Output the [X, Y] coordinate of the center of the cell containing the given text.  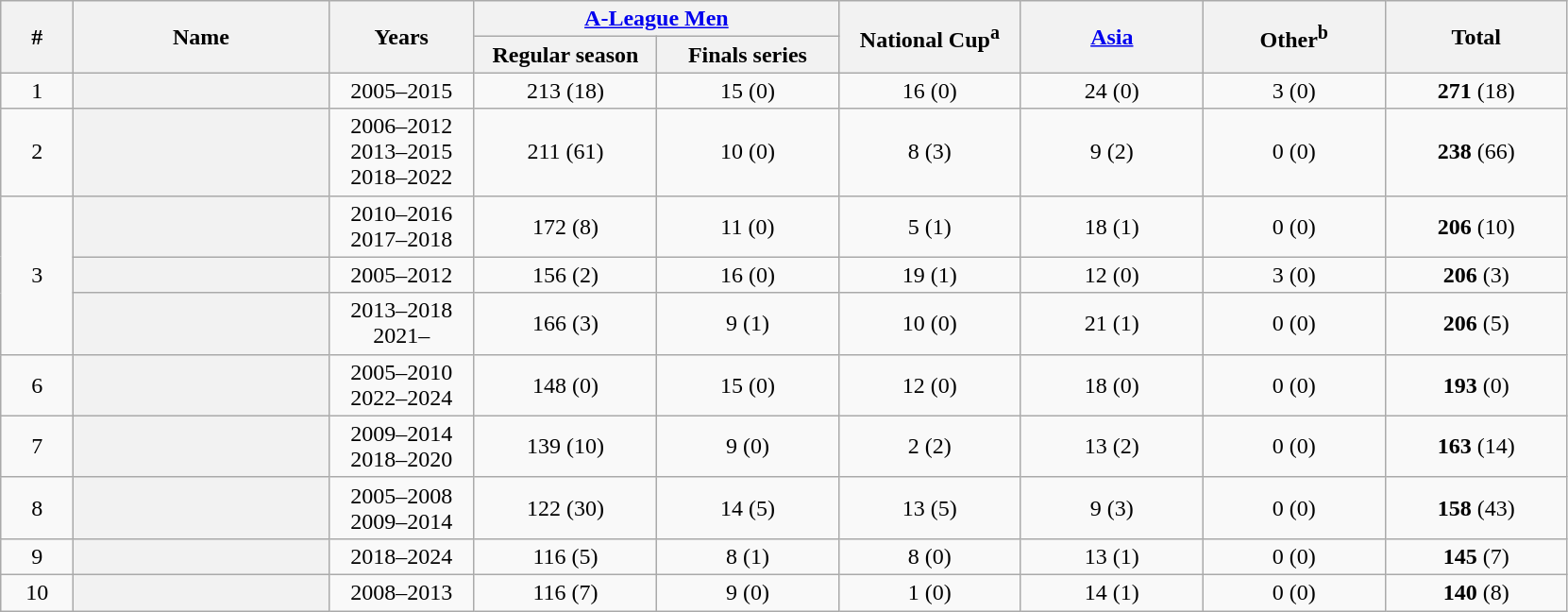
10 [38, 592]
9 (1) [748, 323]
2018–2024 [401, 556]
9 (3) [1112, 508]
2005–20102022–2024 [401, 385]
9 (2) [1112, 152]
Asia [1112, 37]
8 (1) [748, 556]
116 (7) [565, 592]
19 (1) [929, 275]
2013–20182021– [401, 323]
18 (1) [1112, 227]
8 (3) [929, 152]
Otherb [1293, 37]
8 [38, 508]
213 (18) [565, 91]
18 (0) [1112, 385]
1 [38, 91]
163 (14) [1476, 446]
206 (10) [1476, 227]
13 (1) [1112, 556]
24 (0) [1112, 91]
158 (43) [1476, 508]
139 (10) [565, 446]
145 (7) [1476, 556]
6 [38, 385]
156 (2) [565, 275]
Years [401, 37]
14 (5) [748, 508]
Regular season [565, 55]
9 [38, 556]
2009–20142018–2020 [401, 446]
172 (8) [565, 227]
A-League Men [656, 19]
3 [38, 275]
5 (1) [929, 227]
2 (2) [929, 446]
21 (1) [1112, 323]
Total [1476, 37]
2010–20162017–2018 [401, 227]
1 (0) [929, 592]
193 (0) [1476, 385]
Name [201, 37]
238 (66) [1476, 152]
211 (61) [565, 152]
2008–2013 [401, 592]
2 [38, 152]
148 (0) [565, 385]
122 (30) [565, 508]
National Cupa [929, 37]
2005–20082009–2014 [401, 508]
116 (5) [565, 556]
7 [38, 446]
11 (0) [748, 227]
2005–2015 [401, 91]
271 (18) [1476, 91]
206 (5) [1476, 323]
# [38, 37]
8 (0) [929, 556]
2005–2012 [401, 275]
14 (1) [1112, 592]
206 (3) [1476, 275]
2006–20122013–20152018–2022 [401, 152]
166 (3) [565, 323]
13 (2) [1112, 446]
140 (8) [1476, 592]
13 (5) [929, 508]
Finals series [748, 55]
